From the cell containing the given text, extract its center point as (X, Y) coordinate. 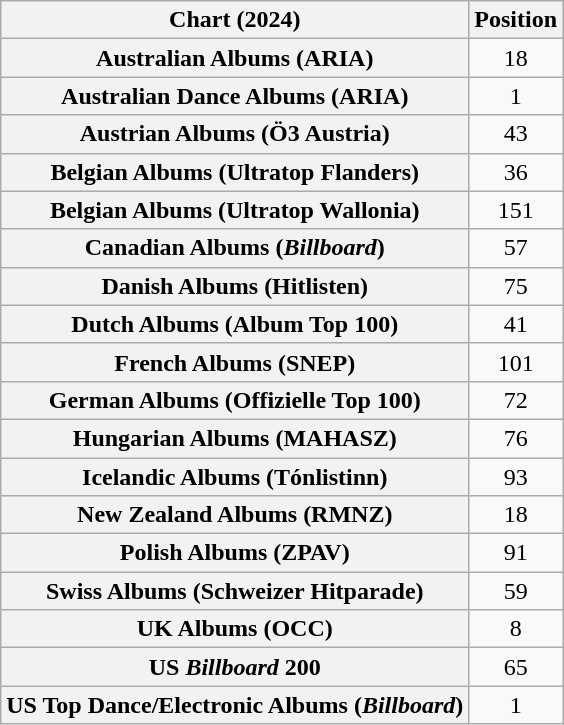
US Billboard 200 (235, 667)
91 (516, 553)
Belgian Albums (Ultratop Flanders) (235, 172)
72 (516, 400)
UK Albums (OCC) (235, 629)
76 (516, 438)
101 (516, 362)
151 (516, 210)
New Zealand Albums (RMNZ) (235, 515)
59 (516, 591)
Icelandic Albums (Tónlistinn) (235, 477)
8 (516, 629)
Australian Dance Albums (ARIA) (235, 96)
Austrian Albums (Ö3 Austria) (235, 134)
Danish Albums (Hitlisten) (235, 286)
Australian Albums (ARIA) (235, 58)
Position (516, 20)
93 (516, 477)
Belgian Albums (Ultratop Wallonia) (235, 210)
Polish Albums (ZPAV) (235, 553)
75 (516, 286)
Dutch Albums (Album Top 100) (235, 324)
36 (516, 172)
43 (516, 134)
Chart (2024) (235, 20)
41 (516, 324)
US Top Dance/Electronic Albums (Billboard) (235, 705)
Hungarian Albums (MAHASZ) (235, 438)
German Albums (Offizielle Top 100) (235, 400)
Swiss Albums (Schweizer Hitparade) (235, 591)
65 (516, 667)
Canadian Albums (Billboard) (235, 248)
French Albums (SNEP) (235, 362)
57 (516, 248)
